Return the (X, Y) coordinate for the center point of the cell that contains the specified text.  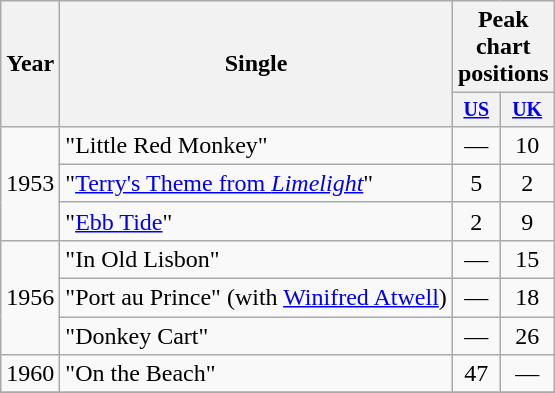
47 (476, 374)
15 (527, 259)
"Little Red Monkey" (256, 145)
"Ebb Tide" (256, 221)
Year (30, 64)
US (476, 110)
5 (476, 183)
18 (527, 298)
26 (527, 336)
9 (527, 221)
Single (256, 64)
Peak chart positions (503, 47)
1953 (30, 183)
"Donkey Cart" (256, 336)
10 (527, 145)
"On the Beach" (256, 374)
1956 (30, 297)
"Port au Prince" (with Winifred Atwell) (256, 298)
1960 (30, 374)
"Terry's Theme from Limelight" (256, 183)
UK (527, 110)
"In Old Lisbon" (256, 259)
